Capture the cell that displays the provided text and extract its (X, Y) central coordinate. 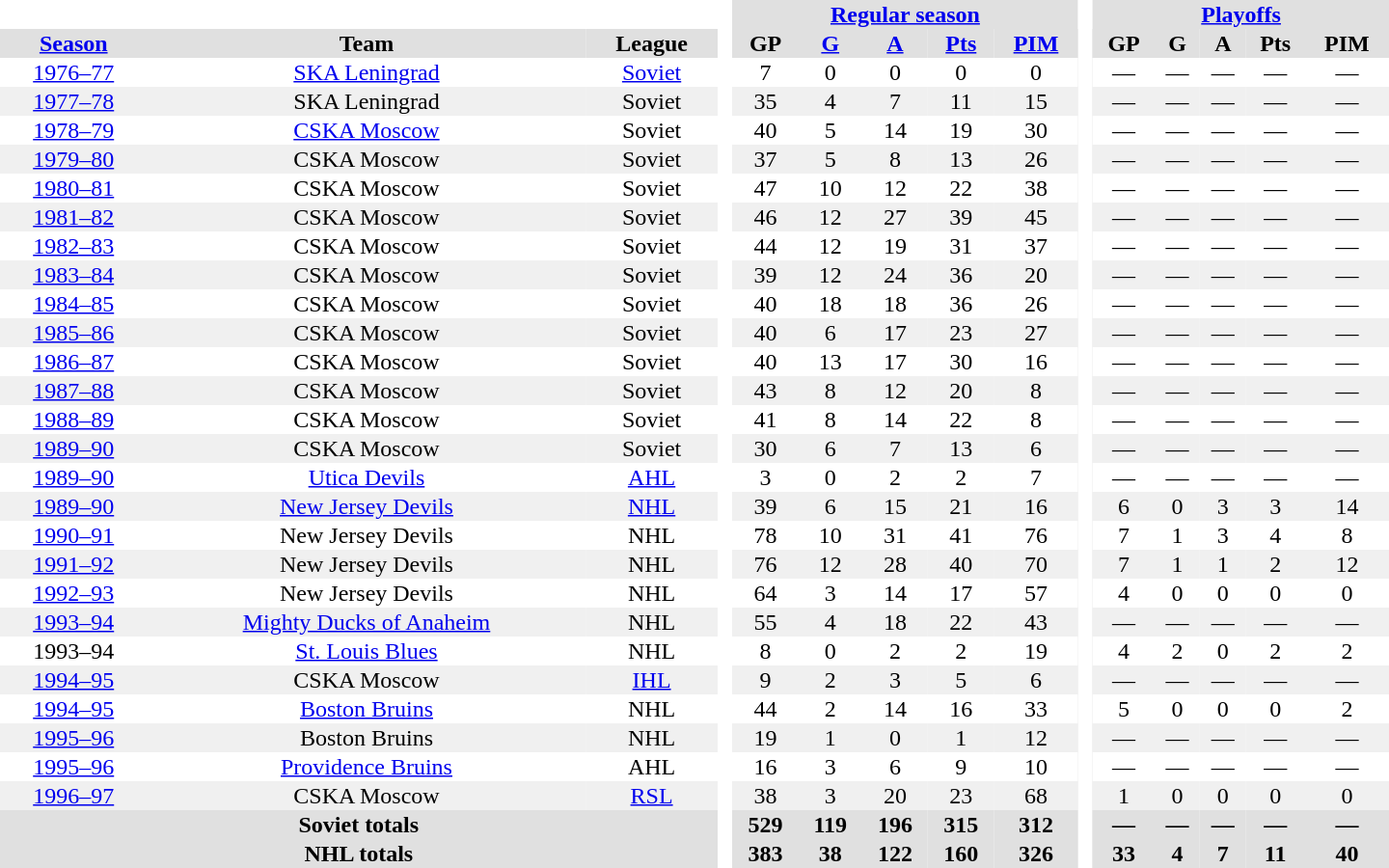
21 (961, 506)
1981–82 (73, 217)
35 (765, 101)
312 (1036, 825)
RSL (652, 796)
1976–77 (73, 72)
45 (1036, 217)
24 (895, 275)
57 (1036, 593)
NHL totals (359, 854)
160 (961, 854)
Utica Devils (367, 477)
Season (73, 43)
1983–84 (73, 275)
78 (765, 535)
47 (765, 188)
1991–92 (73, 564)
League (652, 43)
1978–79 (73, 130)
1986–87 (73, 362)
IHL (652, 680)
122 (895, 854)
Regular season (905, 14)
28 (895, 564)
Playoffs (1240, 14)
1996–97 (73, 796)
Team (367, 43)
1988–89 (73, 420)
1980–81 (73, 188)
Providence Bruins (367, 767)
46 (765, 217)
68 (1036, 796)
529 (765, 825)
1992–93 (73, 593)
196 (895, 825)
70 (1036, 564)
Soviet totals (359, 825)
1977–78 (73, 101)
St. Louis Blues (367, 651)
55 (765, 622)
315 (961, 825)
1990–91 (73, 535)
383 (765, 854)
1984–85 (73, 304)
64 (765, 593)
1982–83 (73, 246)
1979–80 (73, 159)
326 (1036, 854)
Mighty Ducks of Anaheim (367, 622)
1985–86 (73, 333)
1987–88 (73, 391)
119 (831, 825)
